Output the (x, y) coordinate of the center of the cell containing the given text.  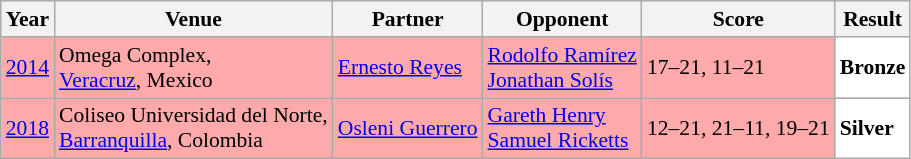
Omega Complex,Veracruz, Mexico (194, 68)
Silver (873, 128)
Year (28, 19)
2018 (28, 128)
Rodolfo Ramírez Jonathan Solís (562, 68)
Result (873, 19)
Score (738, 19)
Venue (194, 19)
Partner (408, 19)
12–21, 21–11, 19–21 (738, 128)
Ernesto Reyes (408, 68)
Opponent (562, 19)
17–21, 11–21 (738, 68)
Gareth Henry Samuel Ricketts (562, 128)
Osleni Guerrero (408, 128)
Bronze (873, 68)
2014 (28, 68)
Coliseo Universidad del Norte,Barranquilla, Colombia (194, 128)
